Detect which cell encompasses the target text, then output its [X, Y] center coordinate. 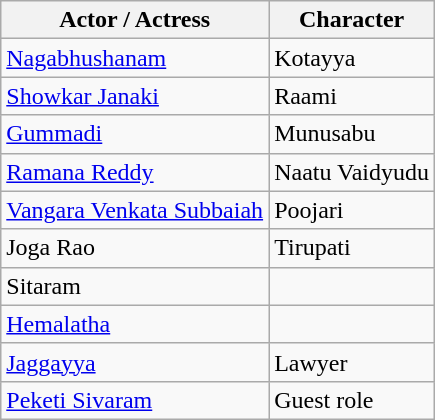
Tirupati [352, 248]
Showkar Janaki [135, 96]
Ramana Reddy [135, 172]
Actor / Actress [135, 20]
Gummadi [135, 134]
Poojari [352, 210]
Peketi Sivaram [135, 400]
Jaggayya [135, 362]
Character [352, 20]
Munusabu [352, 134]
Vangara Venkata Subbaiah [135, 210]
Sitaram [135, 286]
Naatu Vaidyudu [352, 172]
Raami [352, 96]
Kotayya [352, 58]
Hemalatha [135, 324]
Lawyer [352, 362]
Guest role [352, 400]
Nagabhushanam [135, 58]
Joga Rao [135, 248]
